For the text-containing cell, return its midpoint in [x, y] coordinate format. 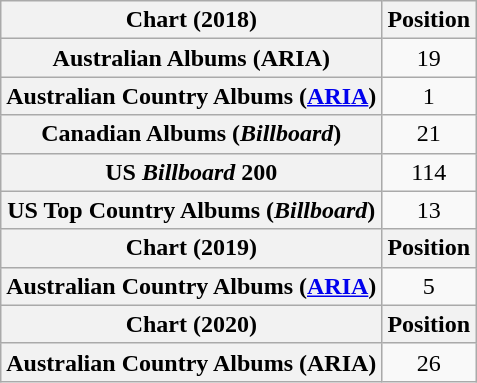
US Billboard 200 [192, 172]
Canadian Albums (Billboard) [192, 134]
19 [429, 58]
Chart (2020) [192, 324]
Australian Albums (ARIA) [192, 58]
Chart (2019) [192, 248]
13 [429, 210]
1 [429, 96]
Chart (2018) [192, 20]
114 [429, 172]
US Top Country Albums (Billboard) [192, 210]
21 [429, 134]
26 [429, 362]
5 [429, 286]
